Pinpoint the cell where the given text exists, returning its (x, y) midpoint coordinate. 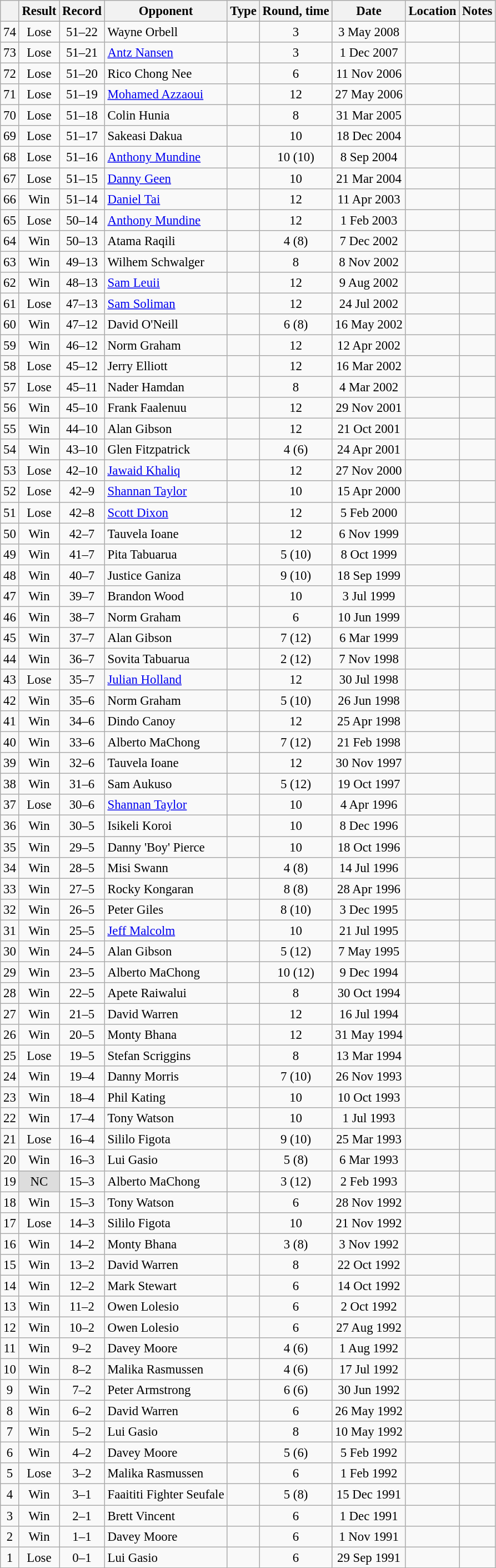
17–4 (82, 1118)
1 Aug 1992 (369, 1348)
15 Dec 1991 (369, 1495)
1–1 (82, 1536)
33–6 (82, 743)
28–5 (82, 868)
12–2 (82, 1286)
6 (6) (295, 1390)
Isikeli Koroi (166, 826)
Atama Raqili (166, 241)
14–3 (82, 1223)
Daniel Tai (166, 199)
Dindo Canoy (166, 721)
49–13 (82, 262)
Jawaid Khaliq (166, 471)
24 (10, 1077)
42 (10, 701)
19–5 (82, 1056)
9 (10, 1390)
9 Aug 2002 (369, 283)
NC (39, 1181)
18 Sep 1999 (369, 575)
21 (10, 1139)
50–14 (82, 220)
50–13 (82, 241)
48 (10, 575)
51–14 (82, 199)
15 (10, 1265)
30–6 (82, 805)
47 (10, 596)
49 (10, 554)
2–1 (82, 1516)
26 May 1992 (369, 1411)
4 Apr 1996 (369, 805)
Frank Faalenuu (166, 408)
21 Oct 2001 (369, 429)
57 (10, 387)
40 (10, 743)
7 Nov 1998 (369, 659)
Stefan Scriggins (166, 1056)
34 (10, 868)
47–12 (82, 325)
Rico Chong Nee (166, 74)
50 (10, 534)
42–7 (82, 534)
Sam Soliman (166, 303)
39 (10, 763)
Sovita Tabuarua (166, 659)
45–12 (82, 366)
30–5 (82, 826)
1 Feb 2003 (369, 220)
2 Feb 1993 (369, 1181)
7 (10, 1432)
71 (10, 94)
44–10 (82, 429)
26–5 (82, 909)
Danny Morris (166, 1077)
7 May 1995 (369, 952)
2 (10, 1536)
30 Jul 1998 (369, 680)
Sakeasi Dakua (166, 136)
3 Dec 1995 (369, 909)
16 May 2002 (369, 325)
19–4 (82, 1077)
24 Apr 2001 (369, 450)
17 (10, 1223)
14 Oct 1992 (369, 1286)
20 (10, 1161)
37–7 (82, 638)
27 May 2006 (369, 94)
16–3 (82, 1161)
11 Nov 2006 (369, 74)
22 (10, 1118)
5 Feb 1992 (369, 1453)
21 Mar 2004 (369, 178)
Julian Holland (166, 680)
3 (12) (295, 1181)
8 Dec 1996 (369, 826)
Peter Giles (166, 909)
51–16 (82, 157)
45–10 (82, 408)
4 Mar 2002 (369, 387)
19 (10, 1181)
Peter Armstrong (166, 1390)
25 Mar 1993 (369, 1139)
48–13 (82, 283)
Colin Hunia (166, 116)
27 Nov 2000 (369, 471)
51 (10, 512)
1 Dec 2007 (369, 53)
72 (10, 74)
46–12 (82, 345)
5 (6) (295, 1453)
Brandon Wood (166, 596)
29–5 (82, 847)
40–7 (82, 575)
Mohamed Azzaoui (166, 94)
21–5 (82, 1014)
3 May 2008 (369, 32)
25 Apr 1998 (369, 721)
29 Nov 2001 (369, 408)
42–8 (82, 512)
6 Nov 1999 (369, 534)
3 (8) (295, 1244)
2 Oct 1992 (369, 1307)
8 Oct 1999 (369, 554)
31 May 1994 (369, 1035)
8 (8) (295, 889)
30 Oct 1994 (369, 993)
Location (432, 11)
13–2 (82, 1265)
30 Jun 1992 (369, 1390)
23 (10, 1098)
39–7 (82, 596)
60 (10, 325)
56 (10, 408)
31 (10, 930)
47–13 (82, 303)
Sam Aukuso (166, 784)
23–5 (82, 972)
28 (10, 993)
14 Jul 1996 (369, 868)
Misi Swann (166, 868)
27 (10, 1014)
35–6 (82, 701)
27–5 (82, 889)
Nader Hamdan (166, 387)
3–1 (82, 1495)
68 (10, 157)
Phil Kating (166, 1098)
43 (10, 680)
9 Dec 1994 (369, 972)
51–21 (82, 53)
7 Dec 2002 (369, 241)
David O'Neill (166, 325)
7–2 (82, 1390)
42–9 (82, 492)
37 (10, 805)
34–6 (82, 721)
73 (10, 53)
62 (10, 283)
5 Feb 2000 (369, 512)
28 Apr 1996 (369, 889)
22 Oct 1992 (369, 1265)
59 (10, 345)
45 (10, 638)
52 (10, 492)
35 (10, 847)
Glen Fitzpatrick (166, 450)
54 (10, 450)
36 (10, 826)
Antz Nansen (166, 53)
21 Nov 1992 (369, 1223)
Sam Leuii (166, 283)
5–2 (82, 1432)
64 (10, 241)
63 (10, 262)
74 (10, 32)
51–18 (82, 116)
1 (10, 1557)
53 (10, 471)
11 (10, 1348)
41 (10, 721)
6–2 (82, 1411)
13 (10, 1307)
32–6 (82, 763)
10 (10) (295, 157)
55 (10, 429)
29 Sep 1991 (369, 1557)
10 Jun 1999 (369, 617)
Danny Geen (166, 178)
10 May 1992 (369, 1432)
Danny 'Boy' Pierce (166, 847)
Date (369, 11)
Pita Tabuarua (166, 554)
38–7 (82, 617)
3–2 (82, 1474)
8 Nov 2002 (369, 262)
25 (10, 1056)
28 Nov 1992 (369, 1202)
12 Apr 2002 (369, 345)
Justice Ganiza (166, 575)
51–22 (82, 32)
51–15 (82, 178)
14 (10, 1286)
8 Sep 2004 (369, 157)
10 Oct 1993 (369, 1098)
15 Apr 2000 (369, 492)
6 Mar 1993 (369, 1161)
Wilhem Schwalger (166, 262)
Scott Dixon (166, 512)
18–4 (82, 1098)
14–2 (82, 1244)
51–17 (82, 136)
Result (39, 11)
27 Aug 1992 (369, 1327)
3 Jul 1999 (369, 596)
26 Nov 1993 (369, 1077)
43–10 (82, 450)
41–7 (82, 554)
67 (10, 178)
33 (10, 889)
8–2 (82, 1370)
11 Apr 2003 (369, 199)
10 (12) (295, 972)
10–2 (82, 1327)
18 Oct 1996 (369, 847)
16 Mar 2002 (369, 366)
24 Jul 2002 (369, 303)
11–2 (82, 1307)
24–5 (82, 952)
4–2 (82, 1453)
26 (10, 1035)
58 (10, 366)
26 Jun 1998 (369, 701)
6 (8) (295, 325)
25–5 (82, 930)
18 Dec 2004 (369, 136)
3 Nov 1992 (369, 1244)
51–19 (82, 94)
Wayne Orbell (166, 32)
16 Jul 1994 (369, 1014)
30 Nov 1997 (369, 763)
6 Mar 1999 (369, 638)
51–20 (82, 74)
30 (10, 952)
66 (10, 199)
Rocky Kongaran (166, 889)
Record (82, 11)
7 (10) (295, 1077)
5 (10, 1474)
8 (10) (295, 909)
16–4 (82, 1139)
1 Feb 1992 (369, 1474)
42–10 (82, 471)
31 Mar 2005 (369, 116)
2 (12) (295, 659)
70 (10, 116)
21 Feb 1998 (369, 743)
Apete Raiwalui (166, 993)
45–11 (82, 387)
31–6 (82, 784)
44 (10, 659)
1 Jul 1993 (369, 1118)
19 Oct 1997 (369, 784)
Type (243, 11)
Jeff Malcolm (166, 930)
13 Mar 1994 (369, 1056)
16 (10, 1244)
17 Jul 1992 (369, 1370)
9–2 (82, 1348)
32 (10, 909)
4 (10, 1495)
38 (10, 784)
22–5 (82, 993)
Brett Vincent (166, 1516)
Notes (478, 11)
46 (10, 617)
20–5 (82, 1035)
21 Jul 1995 (369, 930)
Mark Stewart (166, 1286)
1 Dec 1991 (369, 1516)
29 (10, 972)
69 (10, 136)
Jerry Elliott (166, 366)
1 Nov 1991 (369, 1536)
65 (10, 220)
Round, time (295, 11)
0–1 (82, 1557)
61 (10, 303)
18 (10, 1202)
36–7 (82, 659)
Faaititi Fighter Seufale (166, 1495)
Opponent (166, 11)
35–7 (82, 680)
